Locate the cell with the specified text and output its [X, Y] center coordinate. 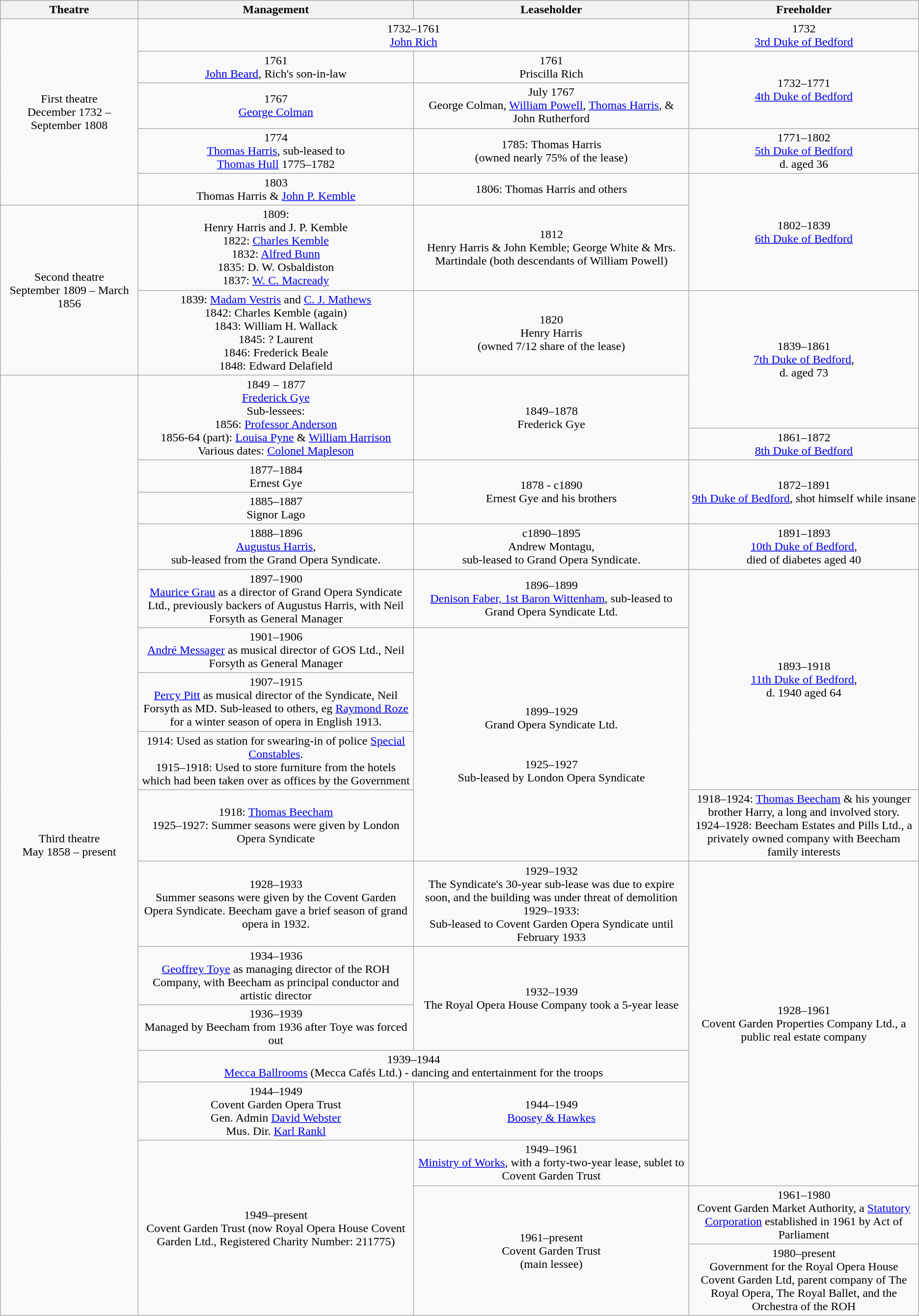
1785: Thomas Harris (owned nearly 75% of the lease) [551, 151]
1949–present Covent Garden Trust (now Royal Opera House Covent Garden Ltd., Registered Charity Number: 211775) [276, 1228]
First theatre December 1732 – September 1808 [70, 112]
July 1767 George Colman, William Powell, Thomas Harris, & John Rutherford [551, 106]
1774 Thomas Harris, sub-leased to Thomas Hull 1775–1782 [276, 151]
1980–presentGovernment for the Royal Opera House Covent Garden Ltd, parent company of The Royal Opera, The Royal Ballet, and the Orchestra of the ROH [804, 1280]
1888–1896 Augustus Harris,sub-leased from the Grand Opera Syndicate. [276, 546]
1893–1918 11th Duke of Bedford, d. 1940 aged 64 [804, 679]
1949–1961 Ministry of Works, with a forty-two-year lease, sublet to Covent Garden Trust [551, 1163]
1932–1939The Royal Opera House Company took a 5-year lease [551, 998]
1961–present Covent Garden Trust(main lessee) [551, 1251]
Leaseholder [551, 10]
1885–1887 Signor Lago [276, 508]
Third theatre May 1858 – present [70, 845]
1934–1936 Geoffrey Toye as managing director of the ROH Company, with Beecham as principal conductor and artistic director [276, 976]
1820Henry Harris(owned 7/12 share of the lease) [551, 333]
1761 John Beard, Rich's son-in-law [276, 67]
1849 – 1877 Frederick Gye Sub-lessees:1856: Professor Anderson 1856-64 (part): Louisa Pyne & William Harrison Various dates: Colonel Mapleson [276, 417]
Management [276, 10]
1961–1980Covent Garden Market Authority, a Statutory Corporation established in 1961 by Act of Parliament [804, 1214]
1802–1839 6th Duke of Bedford [804, 232]
1939–1944 Mecca Ballrooms (Mecca Cafés Ltd.) - dancing and entertainment for the troops [413, 1066]
1928–1961 Covent Garden Properties Company Ltd., a public real estate company [804, 1023]
1803 Thomas Harris & John P. Kemble [276, 189]
Theatre [70, 10]
1928–1933 Summer seasons were given by the Covent Garden Opera Syndicate. Beecham gave a brief season of grand opera in 1932. [276, 904]
1918: Thomas Beecham1925–1927: Summer seasons were given by London Opera Syndicate [276, 826]
1839–1861 7th Duke of Bedford, d. aged 73 [804, 359]
1809:Henry Harris and J. P. Kemble1822: Charles Kemble1832: Alfred Bunn1835: D. W. Osbaldiston1837: W. C. Macready [276, 247]
1849–1878 Frederick Gye [551, 417]
1732 3rd Duke of Bedford [804, 35]
1877–1884 Ernest Gye [276, 476]
1901–1906 André Messager as musical director of GOS Ltd., Neil Forsyth as General Manager [276, 650]
1897–1900 Maurice Grau as a director of Grand Opera Syndicate Ltd., previously backers of Augustus Harris, with Neil Forsyth as General Manager [276, 599]
1732–1771 4th Duke of Bedford [804, 89]
1891–1893 10th Duke of Bedford, died of diabetes aged 40 [804, 546]
1771–1802 5th Duke of Bedford d. aged 36 [804, 151]
1936–1939 Managed by Beecham from 1936 after Toye was forced out [276, 1027]
1812 Henry Harris & John Kemble; George White & Mrs. Martindale (both descendants of William Powell) [551, 247]
1944–1949 Covent Garden Opera Trust Gen. Admin David Webster Mus. Dir. Karl Rankl [276, 1111]
1767 George Colman [276, 106]
1878 - c1890 Ernest Gye and his brothers [551, 492]
Second theatre September 1809 – March 1856 [70, 290]
1896–1899 Denison Faber, 1st Baron Wittenham, sub-leased to Grand Opera Syndicate Ltd. [551, 599]
1944–1949 Boosey & Hawkes [551, 1111]
1761 Priscilla Rich [551, 67]
c1890–1895 Andrew Montagu,sub-leased to Grand Opera Syndicate. [551, 546]
1861–1872 8th Duke of Bedford [804, 444]
Freeholder [804, 10]
1872–1891 9th Duke of Bedford, shot himself while insane [804, 492]
1806: Thomas Harris and others [551, 189]
1732–1761 John Rich [413, 35]
1899–1929 Grand Opera Syndicate Ltd.1925–1927 Sub-leased by London Opera Syndicate [551, 745]
